Provide the [X, Y] coordinate of the cell's center where the given text is located.  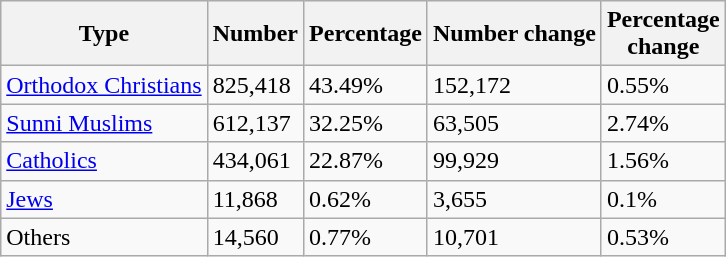
14,560 [255, 237]
612,137 [255, 123]
11,868 [255, 199]
Number [255, 34]
3,655 [514, 199]
Others [104, 237]
63,505 [514, 123]
Jews [104, 199]
Orthodox Christians [104, 85]
Percentage [366, 34]
1.56% [663, 161]
0.55% [663, 85]
434,061 [255, 161]
Sunni Muslims [104, 123]
22.87% [366, 161]
Catholics [104, 161]
0.62% [366, 199]
32.25% [366, 123]
152,172 [514, 85]
10,701 [514, 237]
Percentage change [663, 34]
0.1% [663, 199]
825,418 [255, 85]
0.77% [366, 237]
Type [104, 34]
0.53% [663, 237]
Number change [514, 34]
99,929 [514, 161]
2.74% [663, 123]
43.49% [366, 85]
